Identify which cell holds the provided text, then report its (x, y) central coordinate. 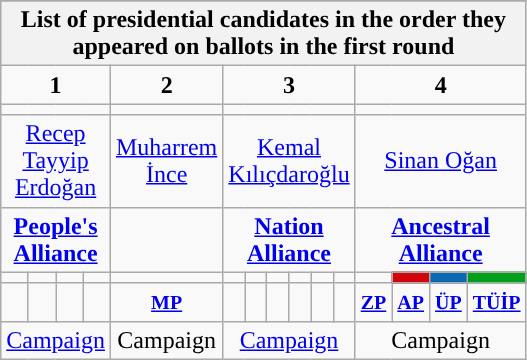
Kemal Kılıçdaroğlu (289, 161)
AP (411, 302)
1 (56, 85)
ZP (374, 302)
TÜİP (496, 302)
Nation Alliance (289, 240)
List of presidential candidates in the order they appeared on ballots in the first round (264, 34)
Sinan Oğan (440, 161)
People's Alliance (56, 240)
2 (166, 85)
3 (289, 85)
ÜP (449, 302)
Ancestral Alliance (440, 240)
Recep Tayyip Erdoğan (56, 161)
4 (440, 85)
Muharrem İnce (166, 161)
MP (166, 302)
